Find where the given text appears and provide that cell's center as (x, y) coordinate. 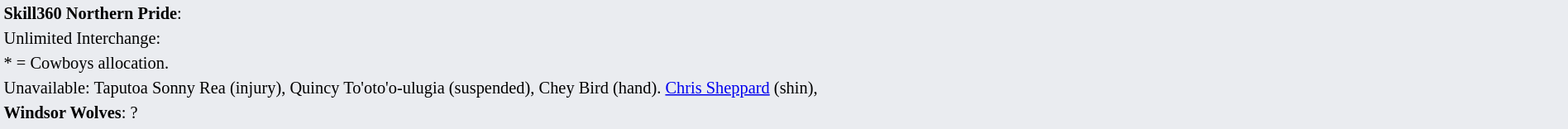
Skill360 Northern Pride: (784, 13)
Unlimited Interchange: (784, 38)
Windsor Wolves: ? (784, 112)
Unavailable: Taputoa Sonny Rea (injury), Quincy To'oto'o-ulugia (suspended), Chey Bird (hand). Chris Sheppard (shin), (784, 88)
* = Cowboys allocation. (784, 63)
